Return the (X, Y) coordinate for the center point of the cell that contains the specified text.  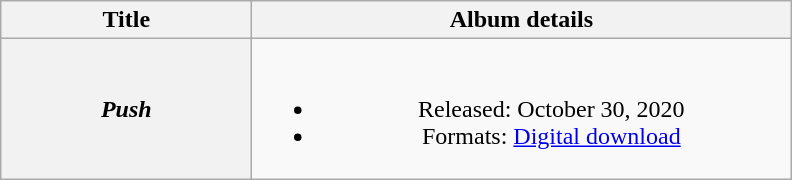
Title (126, 20)
Album details (522, 20)
Released: October 30, 2020Formats: Digital download (522, 109)
Push (126, 109)
